Determine the [x, y] coordinate at the center of the cell enclosing the given text.  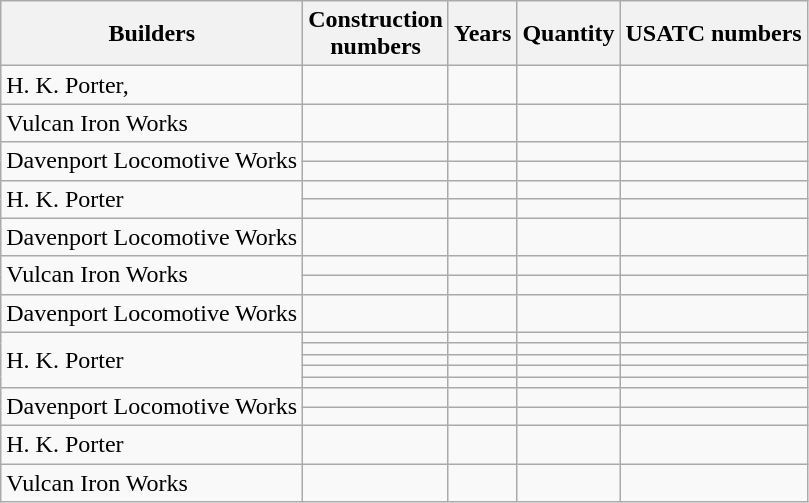
H. K. Porter, [152, 85]
Construction numbers [376, 34]
Builders [152, 34]
Years [482, 34]
Quantity [568, 34]
USATC numbers [714, 34]
